Identify which cell holds the provided text, then report its (X, Y) central coordinate. 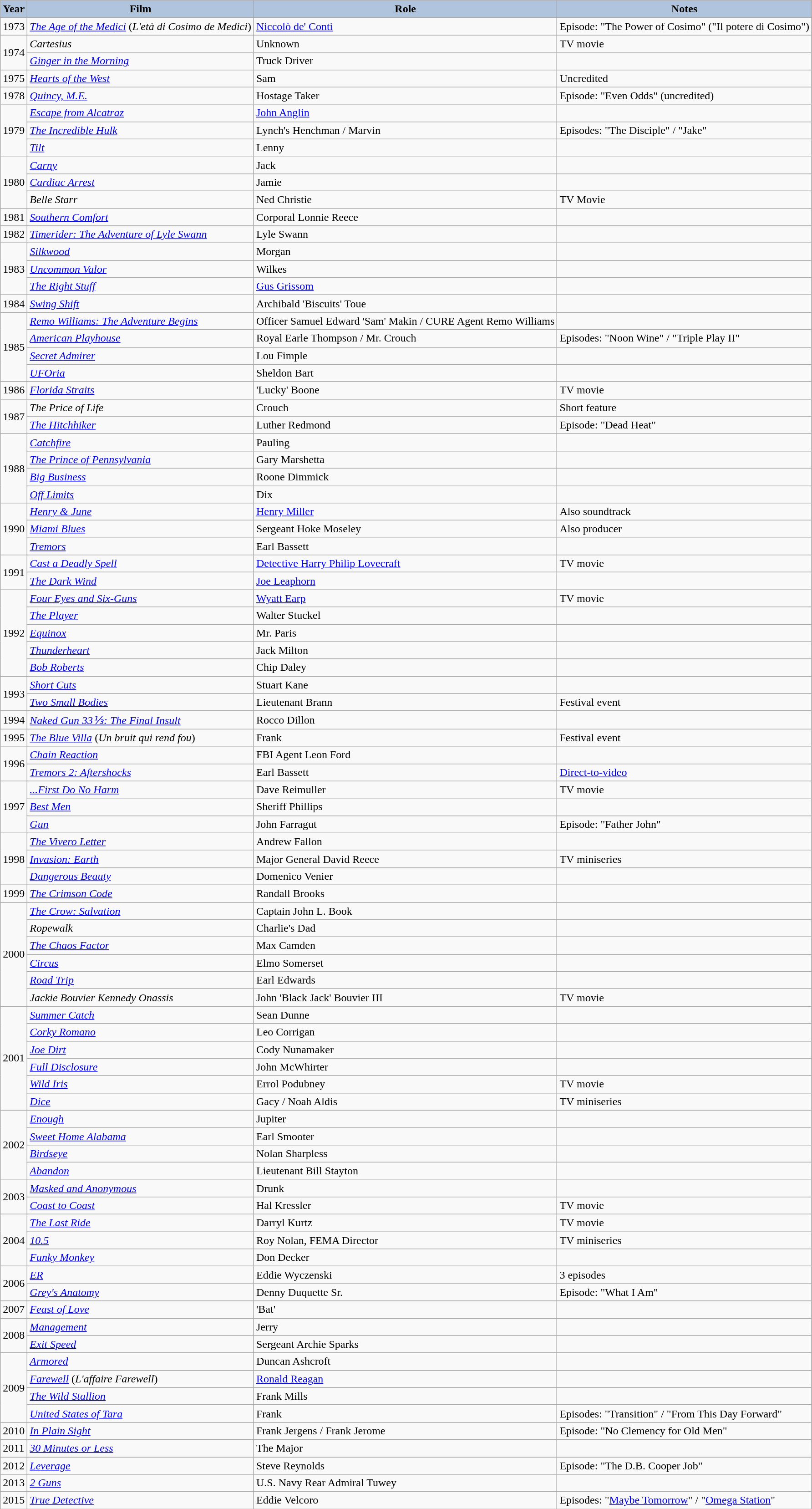
Morgan (405, 252)
Jamie (405, 182)
Stuart Kane (405, 685)
Funky Monkey (141, 1258)
Steve Reynolds (405, 1466)
FBI Agent Leon Ford (405, 755)
1978 (14, 96)
Randall Brooks (405, 893)
Sergeant Archie Sparks (405, 1344)
1973 (14, 26)
Archibald 'Biscuits' Toue (405, 304)
The Player (141, 616)
Earl Edwards (405, 980)
Tremors (141, 546)
2008 (14, 1336)
Chain Reaction (141, 755)
Florida Straits (141, 390)
Tilt (141, 148)
Enough (141, 1119)
Roone Dimmick (405, 477)
Elmo Somerset (405, 963)
The Wild Stallion (141, 1396)
The Price of Life (141, 408)
Jerry (405, 1327)
2009 (14, 1387)
The Last Ride (141, 1223)
Equinox (141, 633)
Ropewalk (141, 928)
Short feature (685, 408)
Corky Romano (141, 1032)
Road Trip (141, 980)
Belle Starr (141, 199)
Film (141, 9)
Henry & June (141, 512)
Episodes: "Transition" / "From This Day Forward" (685, 1413)
The Blue Villa (Un bruit qui rend fou) (141, 738)
Episode: "Father John" (685, 824)
Masked and Anonymous (141, 1188)
Coast to Coast (141, 1206)
Catchfire (141, 442)
Naked Gun 33⅓: The Final Insult (141, 720)
Niccolò de' Conti (405, 26)
Episode: "Dead Heat" (685, 425)
Secret Admirer (141, 356)
30 Minutes or Less (141, 1448)
Royal Earle Thompson / Mr. Crouch (405, 338)
Andrew Fallon (405, 841)
Remo Williams: The Adventure Begins (141, 321)
In Plain Sight (141, 1431)
1979 (14, 130)
2006 (14, 1284)
1974 (14, 52)
Exit Speed (141, 1344)
The Major (405, 1448)
Cast a Deadly Spell (141, 564)
Don Decker (405, 1258)
Episode: "Even Odds" (uncredited) (685, 96)
Cody Nunamaker (405, 1050)
The Crow: Salvation (141, 911)
1984 (14, 304)
Timerider: The Adventure of Lyle Swann (141, 235)
...First Do No Harm (141, 790)
Max Camden (405, 946)
Off Limits (141, 494)
Tremors 2: Aftershocks (141, 772)
Captain John L. Book (405, 911)
Henry Miller (405, 512)
Bob Roberts (141, 668)
1994 (14, 720)
1999 (14, 893)
The Dark Wind (141, 581)
Pauling (405, 442)
Denny Duquette Sr. (405, 1292)
Detective Harry Philip Lovecraft (405, 564)
1982 (14, 235)
John McWhirter (405, 1067)
Notes (685, 9)
Jack Milton (405, 650)
Sheldon Bart (405, 373)
The Age of the Medici (L'età di Cosimo de Medici) (141, 26)
1975 (14, 78)
Hostage Taker (405, 96)
1985 (14, 347)
Episodes: "Maybe Tomorrow" / "Omega Station" (685, 1500)
United States of Tara (141, 1413)
True Detective (141, 1500)
Officer Samuel Edward 'Sam' Makin / CURE Agent Remo Williams (405, 321)
Escape from Alcatraz (141, 113)
1993 (14, 693)
Joe Leaphorn (405, 581)
Year (14, 9)
Hearts of the West (141, 78)
Corporal Lonnie Reece (405, 217)
Ned Christie (405, 199)
Silkwood (141, 252)
John Anglin (405, 113)
Also producer (685, 529)
The Hitchhiker (141, 425)
Earl Smooter (405, 1136)
Domenico Venier (405, 876)
The Prince of Pennsylvania (141, 459)
Big Business (141, 477)
2 Guns (141, 1483)
2004 (14, 1240)
1990 (14, 529)
1998 (14, 859)
1995 (14, 738)
Lieutenant Brann (405, 702)
1991 (14, 572)
Hal Kressler (405, 1206)
Short Cuts (141, 685)
1992 (14, 633)
Lenny (405, 148)
The Incredible Hulk (141, 130)
Errol Podubney (405, 1084)
2015 (14, 1500)
Lynch's Henchman / Marvin (405, 130)
Darryl Kurtz (405, 1223)
Quincy, M.E. (141, 96)
2007 (14, 1310)
2001 (14, 1058)
U.S. Navy Rear Admiral Tuwey (405, 1483)
Episodes: "Noon Wine" / "Triple Play II" (685, 338)
John 'Black Jack' Bouvier III (405, 998)
Uncommon Valor (141, 269)
Duncan Ashcroft (405, 1361)
Frank Mills (405, 1396)
1981 (14, 217)
2000 (14, 954)
Sweet Home Alabama (141, 1136)
Miami Blues (141, 529)
Cardiac Arrest (141, 182)
1988 (14, 468)
UFOria (141, 373)
Ginger in the Morning (141, 61)
2003 (14, 1197)
TV Movie (685, 199)
Abandon (141, 1171)
Drunk (405, 1188)
1997 (14, 807)
Dangerous Beauty (141, 876)
1983 (14, 269)
Lyle Swann (405, 235)
Thunderheart (141, 650)
Also soundtrack (685, 512)
Dix (405, 494)
Southern Comfort (141, 217)
Ronald Reagan (405, 1379)
Gacy / Noah Aldis (405, 1101)
Sean Dunne (405, 1015)
John Farragut (405, 824)
3 episodes (685, 1275)
1986 (14, 390)
Carny (141, 165)
Major General David Reece (405, 859)
Chip Daley (405, 668)
The Right Stuff (141, 286)
Invasion: Earth (141, 859)
1987 (14, 416)
Birdseye (141, 1153)
Episode: "What I Am" (685, 1292)
Grey's Anatomy (141, 1292)
Jackie Bouvier Kennedy Onassis (141, 998)
2012 (14, 1466)
Sheriff Phillips (405, 807)
Eddie Wyczenski (405, 1275)
Feast of Love (141, 1310)
Mr. Paris (405, 633)
1980 (14, 182)
Charlie's Dad (405, 928)
Rocco Dillon (405, 720)
Two Small Bodies (141, 702)
Frank Jergens / Frank Jerome (405, 1431)
Dice (141, 1101)
Direct-to-video (685, 772)
Swing Shift (141, 304)
Cartesius (141, 44)
Lou Fimple (405, 356)
Gus Grissom (405, 286)
Crouch (405, 408)
'Lucky' Boone (405, 390)
Circus (141, 963)
Jack (405, 165)
Four Eyes and Six-Guns (141, 598)
Sam (405, 78)
Leo Corrigan (405, 1032)
Leverage (141, 1466)
'Bat' (405, 1310)
Eddie Velcoro (405, 1500)
Management (141, 1327)
Episode: "No Clemency for Old Men" (685, 1431)
Luther Redmond (405, 425)
Walter Stuckel (405, 616)
1996 (14, 764)
Gun (141, 824)
The Chaos Factor (141, 946)
2011 (14, 1448)
Uncredited (685, 78)
Episodes: "The Disciple" / "Jake" (685, 130)
Dave Reimuller (405, 790)
The Crimson Code (141, 893)
Nolan Sharpless (405, 1153)
Wyatt Earp (405, 598)
2013 (14, 1483)
Summer Catch (141, 1015)
2010 (14, 1431)
Roy Nolan, FEMA Director (405, 1240)
Lieutenant Bill Stayton (405, 1171)
Gary Marshetta (405, 459)
Sergeant Hoke Moseley (405, 529)
Role (405, 9)
The Vivero Letter (141, 841)
Episode: "The D.B. Cooper Job" (685, 1466)
Armored (141, 1361)
2002 (14, 1145)
Wilkes (405, 269)
American Playhouse (141, 338)
Episode: "The Power of Cosimo" ("Il potere di Cosimo") (685, 26)
Wild Iris (141, 1084)
Best Men (141, 807)
ER (141, 1275)
Unknown (405, 44)
10.5 (141, 1240)
Jupiter (405, 1119)
Farewell (L'affaire Farewell) (141, 1379)
Full Disclosure (141, 1067)
Truck Driver (405, 61)
Joe Dirt (141, 1050)
